Return [x, y] of the center of cell containing provided text 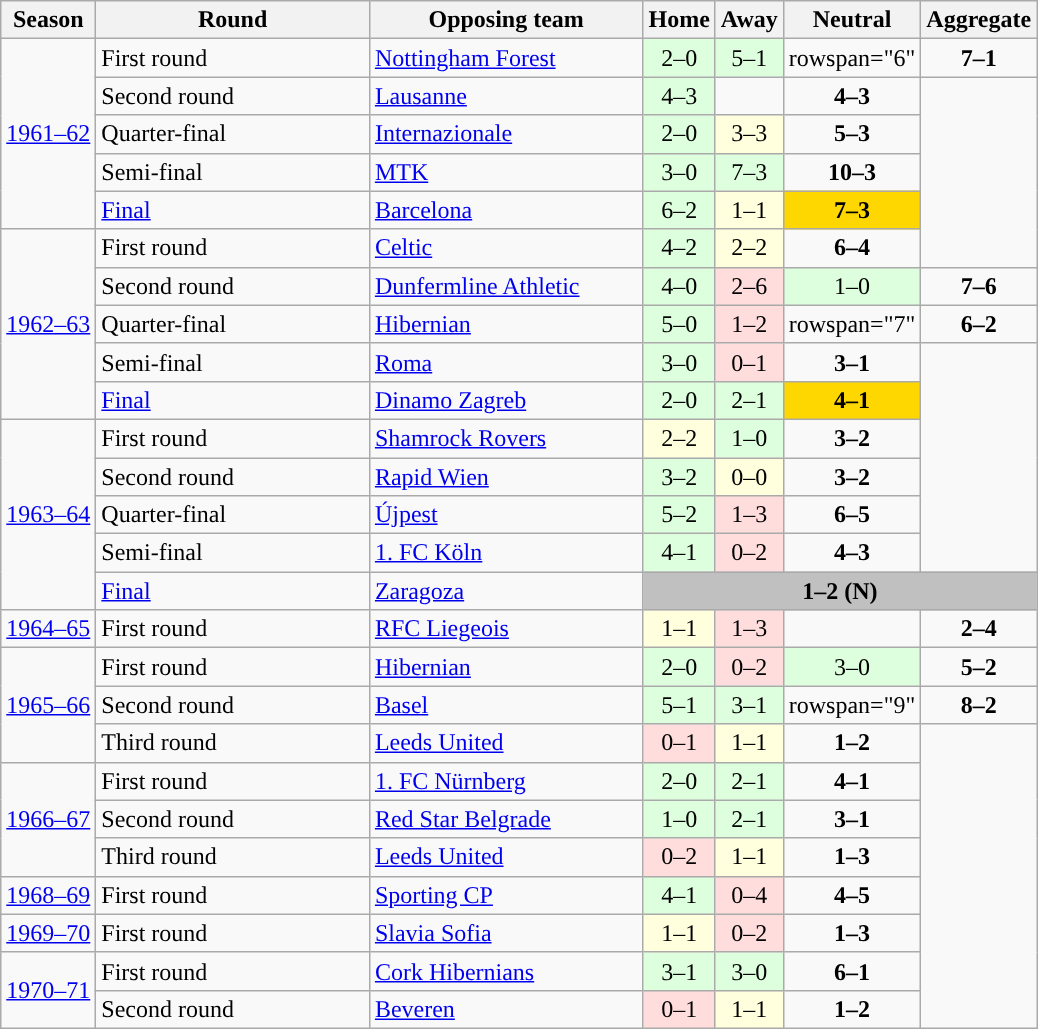
2–4 [979, 629]
1961–62 [48, 134]
Season [48, 20]
rowspan="6" [852, 58]
1. FC Köln [506, 553]
1970–71 [48, 990]
Nottingham Forest [506, 58]
Aggregate [979, 20]
Slavia Sofia [506, 933]
Opposing team [506, 20]
1962–63 [48, 324]
Cork Hibernians [506, 971]
6–5 [852, 515]
Zaragoza [506, 591]
1963–64 [48, 514]
Újpest [506, 515]
1969–70 [48, 933]
Dunfermline Athletic [506, 286]
Neutral [852, 20]
Home [679, 20]
Dinamo Zagreb [506, 400]
Rapid Wien [506, 477]
3–3 [749, 134]
Internazionale [506, 134]
1–2 (N) [840, 591]
5–3 [852, 134]
5–0 [679, 324]
Celtic [506, 248]
MTK [506, 172]
rowspan="9" [852, 705]
4–2 [679, 248]
Lausanne [506, 96]
1968–69 [48, 895]
8–2 [979, 705]
Barcelona [506, 210]
4–0 [679, 286]
Red Star Belgrade [506, 819]
rowspan="7" [852, 324]
Beveren [506, 1009]
10–3 [852, 172]
Shamrock Rovers [506, 438]
7–1 [979, 58]
0–0 [749, 477]
1966–67 [48, 819]
Roma [506, 362]
0–4 [749, 895]
6–4 [852, 248]
7–6 [979, 286]
2–6 [749, 286]
4–5 [852, 895]
6–1 [852, 971]
1964–65 [48, 629]
Basel [506, 705]
Sporting CP [506, 895]
RFC Liegeois [506, 629]
1. FC Nürnberg [506, 781]
Away [749, 20]
1965–66 [48, 705]
Round [233, 20]
